For the text-containing cell, return its midpoint in [x, y] coordinate format. 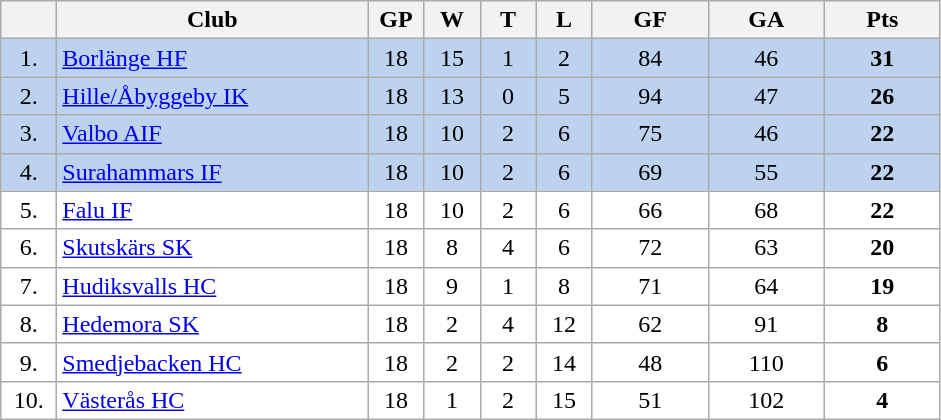
19 [882, 286]
5 [564, 96]
Skutskärs SK [212, 248]
Falu IF [212, 210]
GA [766, 20]
63 [766, 248]
110 [766, 362]
9. [29, 362]
55 [766, 172]
75 [650, 134]
47 [766, 96]
Surahammars IF [212, 172]
6. [29, 248]
94 [650, 96]
L [564, 20]
64 [766, 286]
84 [650, 58]
4. [29, 172]
GF [650, 20]
W [452, 20]
Hille/Åbyggeby IK [212, 96]
Smedjebacken HC [212, 362]
62 [650, 324]
14 [564, 362]
Valbo AIF [212, 134]
91 [766, 324]
51 [650, 400]
Hudiksvalls HC [212, 286]
69 [650, 172]
31 [882, 58]
Pts [882, 20]
Västerås HC [212, 400]
3. [29, 134]
7. [29, 286]
48 [650, 362]
Hedemora SK [212, 324]
Club [212, 20]
8. [29, 324]
72 [650, 248]
12 [564, 324]
68 [766, 210]
1. [29, 58]
66 [650, 210]
GP [396, 20]
Borlänge HF [212, 58]
5. [29, 210]
0 [508, 96]
71 [650, 286]
102 [766, 400]
2. [29, 96]
13 [452, 96]
20 [882, 248]
T [508, 20]
26 [882, 96]
9 [452, 286]
10. [29, 400]
